Extract the (X, Y) coordinate from the center of the cell holding the provided text.  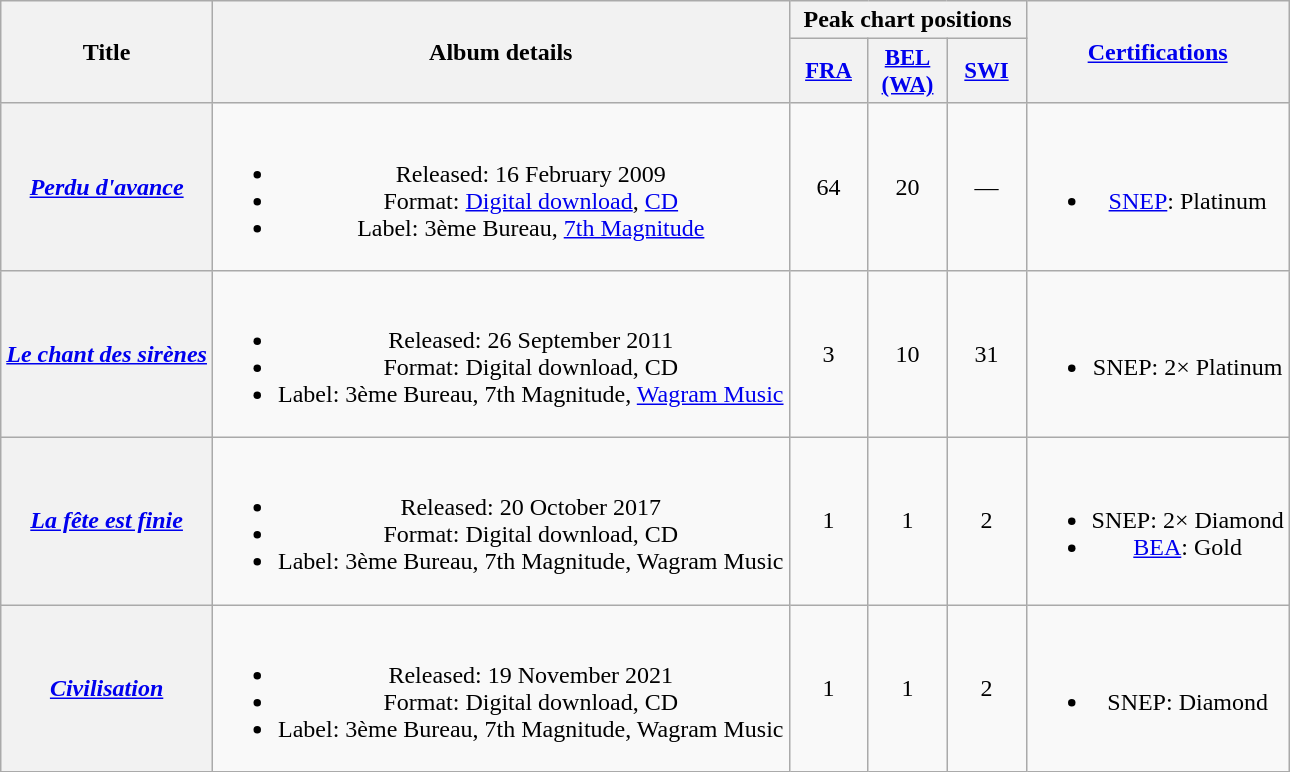
64 (828, 186)
La fête est finie (107, 522)
SNEP: Platinum (1158, 186)
— (986, 186)
Released: 26 September 2011Format: Digital download, CDLabel: 3ème Bureau, 7th Magnitude, Wagram Music (500, 354)
Released: 16 February 2009Format: Digital download, CDLabel: 3ème Bureau, 7th Magnitude (500, 186)
Released: 19 November 2021Format: Digital download, CDLabel: 3ème Bureau, 7th Magnitude, Wagram Music (500, 688)
Title (107, 52)
20 (908, 186)
SNEP: 2× Platinum (1158, 354)
10 (908, 354)
Perdu d'avance (107, 186)
Civilisation (107, 688)
Released: 20 October 2017Format: Digital download, CDLabel: 3ème Bureau, 7th Magnitude, Wagram Music (500, 522)
Peak chart positions (908, 20)
FRA (828, 72)
SNEP: 2× DiamondBEA: Gold (1158, 522)
BEL (WA) (908, 72)
Le chant des sirènes (107, 354)
31 (986, 354)
3 (828, 354)
Certifications (1158, 52)
SWI (986, 72)
SNEP: Diamond (1158, 688)
Album details (500, 52)
